Extract the [x, y] coordinate from the center of the cell holding the provided text.  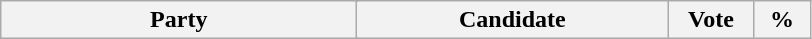
Vote [711, 20]
% [782, 20]
Candidate [512, 20]
Party [179, 20]
